For the text-containing cell, return its midpoint in [x, y] coordinate format. 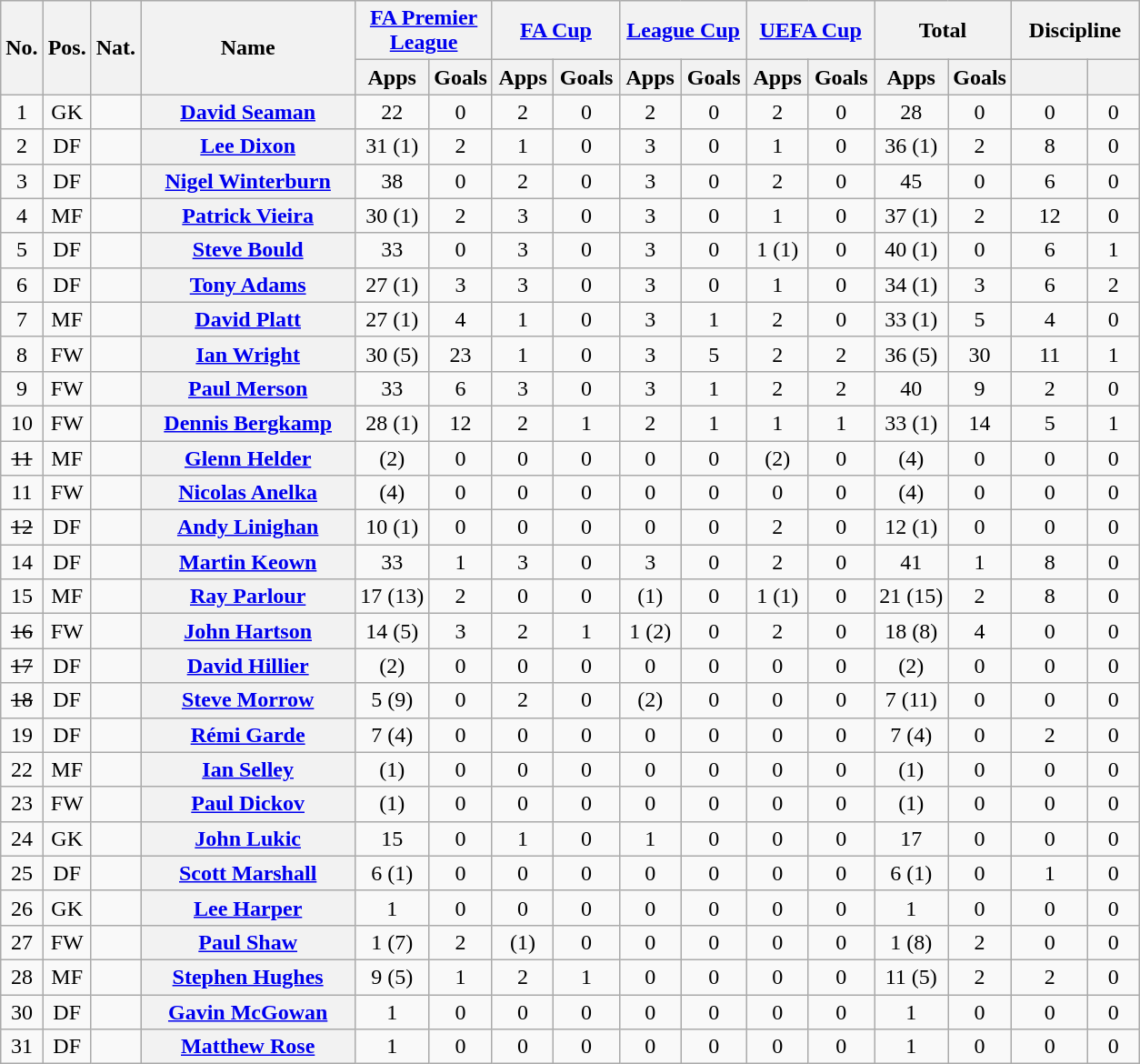
Paul Dickov [248, 804]
Nat. [115, 47]
5 (9) [393, 700]
10 [22, 423]
45 [911, 181]
Steve Morrow [248, 700]
17 (13) [393, 597]
David Seaman [248, 112]
31 [22, 1047]
FA Cup [555, 31]
40 [911, 388]
1 (7) [393, 942]
Ian Selley [248, 769]
12 (1) [911, 527]
24 [22, 838]
Dennis Bergkamp [248, 423]
14 (5) [393, 631]
18 (8) [911, 631]
Tony Adams [248, 285]
28 (1) [393, 423]
John Hartson [248, 631]
Scott Marshall [248, 873]
Ray Parlour [248, 597]
League Cup [684, 31]
Gavin McGowan [248, 1012]
Martin Keown [248, 562]
30 (1) [393, 216]
11 (5) [911, 977]
Patrick Vieira [248, 216]
Lee Harper [248, 908]
Steve Bould [248, 250]
FA Premier League [424, 31]
Nicolas Anelka [248, 493]
9 (5) [393, 977]
7 [22, 319]
UEFA Cup [811, 31]
David Hillier [248, 666]
John Lukic [248, 838]
25 [22, 873]
41 [911, 562]
26 [22, 908]
Total [944, 31]
Paul Shaw [248, 942]
36 (5) [911, 354]
38 [393, 181]
1 (8) [911, 942]
34 (1) [911, 285]
37 (1) [911, 216]
Stephen Hughes [248, 977]
18 [22, 700]
No. [22, 47]
40 (1) [911, 250]
Rémi Garde [248, 735]
Pos. [67, 47]
Nigel Winterburn [248, 181]
Andy Linighan [248, 527]
Discipline [1075, 31]
Glenn Helder [248, 457]
Lee Dixon [248, 146]
21 (15) [911, 597]
16 [22, 631]
Paul Merson [248, 388]
30 (5) [393, 354]
10 (1) [393, 527]
Ian Wright [248, 354]
19 [22, 735]
7 (11) [911, 700]
31 (1) [393, 146]
1 (2) [651, 631]
David Platt [248, 319]
Matthew Rose [248, 1047]
27 [22, 942]
Name [248, 47]
36 (1) [911, 146]
